Pinpoint the cell where the given text exists, returning its [x, y] midpoint coordinate. 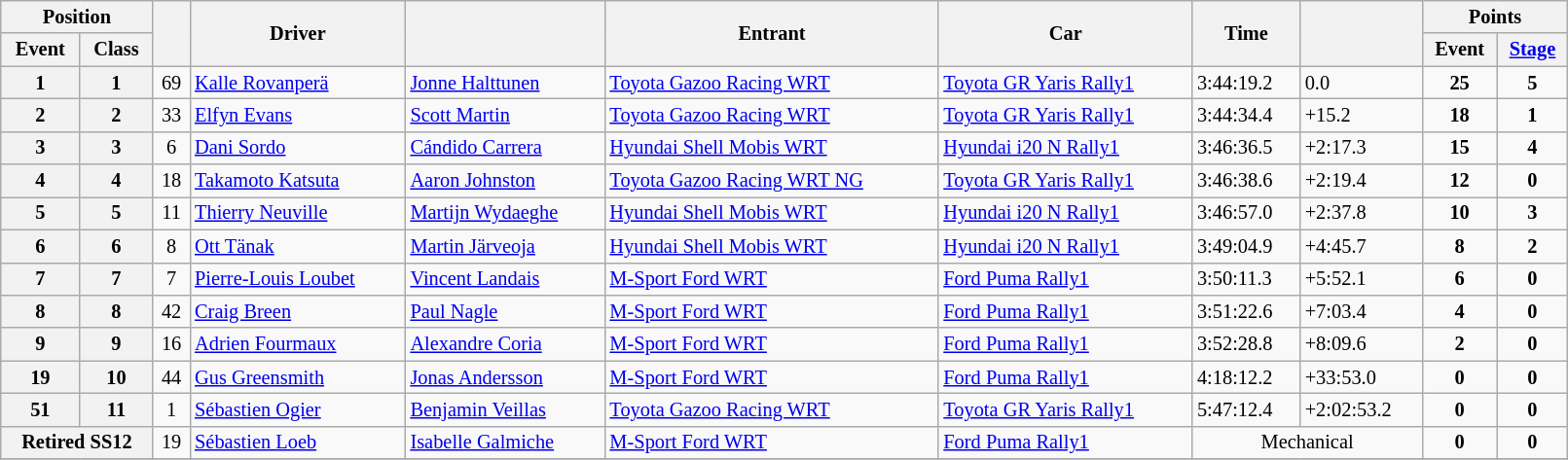
Gus Greensmith [298, 377]
51 [41, 409]
+5:52.1 [1361, 279]
3:46:38.6 [1246, 181]
3:46:57.0 [1246, 213]
15 [1460, 148]
+2:19.4 [1361, 181]
Adrien Fourmaux [298, 344]
Stage [1532, 50]
Time [1246, 33]
3:46:36.5 [1246, 148]
Thierry Neuville [298, 213]
Martin Järveoja [506, 246]
Aaron Johnston [506, 181]
+15.2 [1361, 115]
Benjamin Veillas [506, 409]
Cándido Carrera [506, 148]
3:51:22.6 [1246, 311]
Jonne Halttunen [506, 83]
33 [171, 115]
3:50:11.3 [1246, 279]
+2:37.8 [1361, 213]
5:47:12.4 [1246, 409]
Elfyn Evans [298, 115]
Alexandre Coria [506, 344]
42 [171, 311]
Position [77, 17]
3:49:04.9 [1246, 246]
Martijn Wydaeghe [506, 213]
+4:45.7 [1361, 246]
4:18:12.2 [1246, 377]
Vincent Landais [506, 279]
Class [117, 50]
Dani Sordo [298, 148]
Pierre-Louis Loubet [298, 279]
25 [1460, 83]
12 [1460, 181]
Driver [298, 33]
+33:53.0 [1361, 377]
44 [171, 377]
Sébastien Ogier [298, 409]
Points [1495, 17]
Jonas Andersson [506, 377]
16 [171, 344]
Kalle Rovanperä [298, 83]
Craig Breen [298, 311]
0.0 [1361, 83]
Takamoto Katsuta [298, 181]
Car [1065, 33]
69 [171, 83]
3:44:34.4 [1246, 115]
3:44:19.2 [1246, 83]
Paul Nagle [506, 311]
Isabelle Galmiche [506, 442]
+2:17.3 [1361, 148]
Scott Martin [506, 115]
Mechanical [1307, 442]
Entrant [773, 33]
+7:03.4 [1361, 311]
Ott Tänak [298, 246]
3:52:28.8 [1246, 344]
+2:02:53.2 [1361, 409]
+8:09.6 [1361, 344]
Toyota Gazoo Racing WRT NG [773, 181]
Sébastien Loeb [298, 442]
Retired SS12 [77, 442]
